Identify which cell holds the provided text, then report its [x, y] central coordinate. 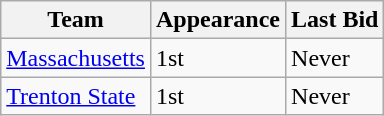
Team [76, 20]
Massachusetts [76, 58]
Appearance [218, 20]
Last Bid [335, 20]
Trenton State [76, 96]
